Find where the given text appears and provide that cell's center as [X, Y] coordinate. 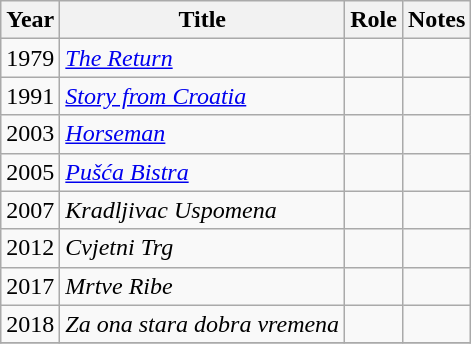
2003 [30, 134]
2007 [30, 210]
2018 [30, 324]
Cvjetni Trg [202, 248]
Role [374, 20]
The Return [202, 58]
2012 [30, 248]
Year [30, 20]
Story from Croatia [202, 96]
1979 [30, 58]
1991 [30, 96]
Horseman [202, 134]
Za ona stara dobra vremena [202, 324]
Title [202, 20]
Mrtve Ribe [202, 286]
2005 [30, 172]
Notes [436, 20]
2017 [30, 286]
Kradljivac Uspomena [202, 210]
Pušća Bistra [202, 172]
